From the cell containing the given text, extract its center point as [x, y] coordinate. 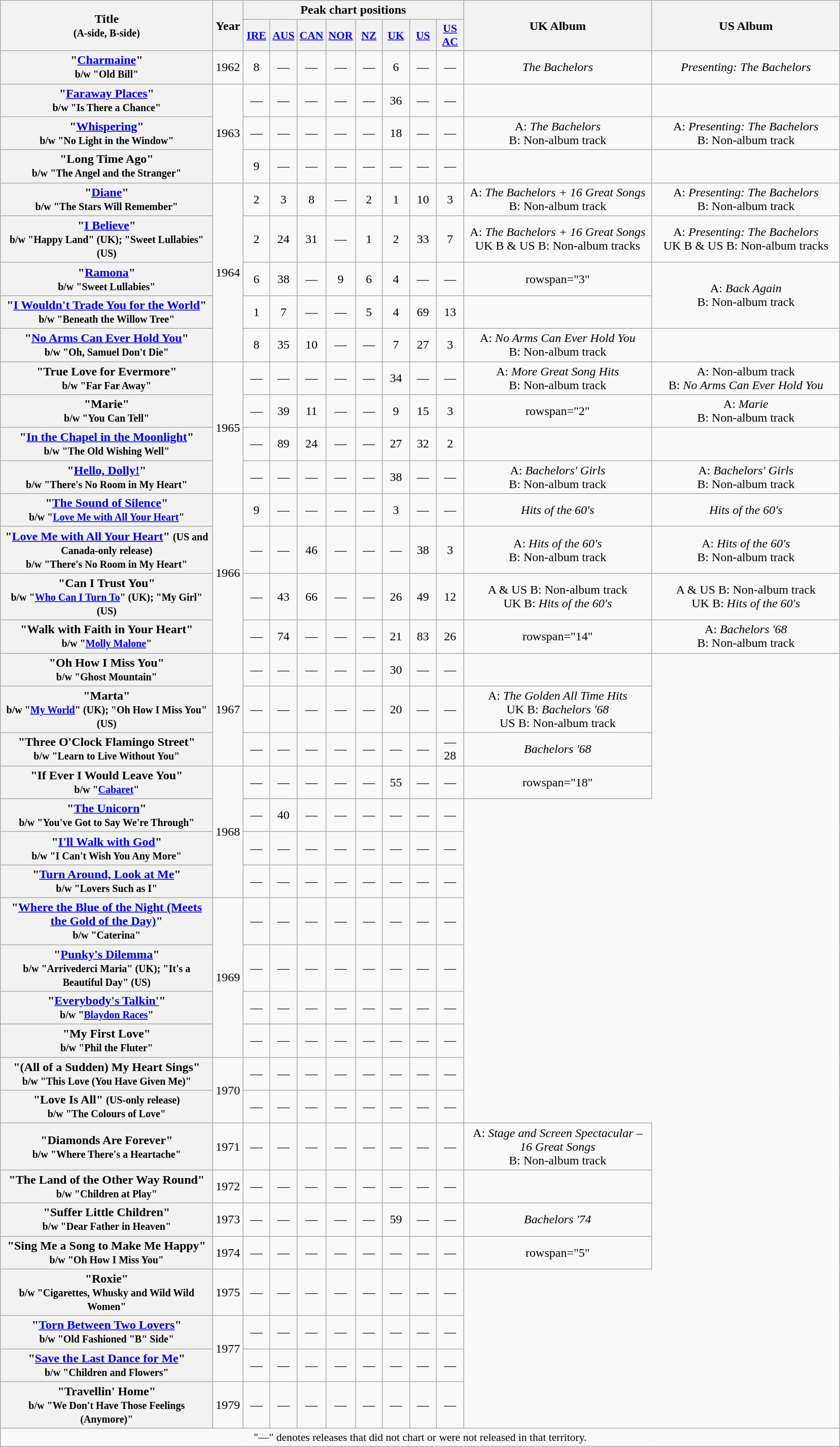
59 [396, 1220]
"Turn Around, Look at Me"b/w "Lovers Such as I" [107, 881]
A: The Bachelors + 16 Great SongsUK B & US B: Non-album tracks [558, 239]
"I'll Walk with God"b/w "I Can't Wish You Any More" [107, 848]
"Sing Me a Song to Make Me Happy"b/w "Oh How I Miss You" [107, 1252]
12 [449, 597]
US [423, 36]
"True Love for Evermore"b/w "Far Far Away" [107, 377]
1973 [228, 1220]
"I Believe"b/w "Happy Land" (UK); "Sweet Lullabies" (US) [107, 239]
rowspan="5" [558, 1252]
The Bachelors [558, 67]
"Roxie"b/w "Cigarettes, Whusky and Wild Wild Women" [107, 1292]
1977 [228, 1349]
rowspan="18" [558, 782]
83 [423, 636]
rowspan="2" [558, 411]
A: The Bachelors + 16 Great SongsB: Non-album track [558, 199]
"Walk with Faith in Your Heart"b/w "Molly Malone" [107, 636]
UK [396, 36]
32 [423, 444]
"No Arms Can Ever Hold You"b/w "Oh, Samuel Don't Die" [107, 345]
1968 [228, 832]
11 [311, 411]
A: No Arms Can Ever Hold YouB: Non-album track [558, 345]
"Diane"b/w "The Stars Will Remember" [107, 199]
NZ [369, 36]
AUS [283, 36]
rowspan="3" [558, 279]
"Love Me with All Your Heart" (US and Canada-only release)b/w "There's No Room in My Heart" [107, 550]
46 [311, 550]
43 [283, 597]
13 [449, 312]
1967 [228, 709]
—28 [449, 749]
"The Unicorn"b/w "You've Got to Say We're Through" [107, 815]
"Love Is All" (US-only release)b/w "The Colours of Love" [107, 1107]
"Charmaine"b/w "Old Bill" [107, 67]
40 [283, 815]
Year [228, 25]
"Oh How I Miss You"b/w "Ghost Mountain" [107, 670]
A: Presenting: The BachelorsUK B & US B: Non-album tracks [746, 239]
"Three O'Clock Flamingo Street"b/w "Learn to Live Without You" [107, 749]
1969 [228, 977]
55 [396, 782]
5 [369, 312]
69 [423, 312]
1975 [228, 1292]
US AC [449, 36]
A: Back AgainB: Non-album track [746, 295]
"Punky's Dilemma"b/w "Arrivederci Maria" (UK); "It's a Beautiful Day" (US) [107, 968]
"Can I Trust You"b/w "Who Can I Turn To" (UK); "My Girl" (US) [107, 597]
18 [396, 133]
"The Land of the Other Way Round"b/w "Children at Play" [107, 1186]
15 [423, 411]
1965 [228, 427]
IRE [257, 36]
A: More Great Song HitsB: Non-album track [558, 377]
"Torn Between Two Lovers"b/w "Old Fashioned "B" Side" [107, 1332]
A: Stage and Screen Spectacular – 16 Great SongsB: Non-album track [558, 1147]
"Long Time Ago"b/w "The Angel and the Stranger" [107, 166]
Presenting: The Bachelors [746, 67]
"Ramona"b/w "Sweet Lullabies" [107, 279]
35 [283, 345]
1962 [228, 67]
US Album [746, 25]
CAN [311, 36]
"My First Love"b/w "Phil the Fluter" [107, 1041]
Bachelors '68 [558, 749]
"Marie"b/w "You Can Tell" [107, 411]
89 [283, 444]
34 [396, 377]
"—" denotes releases that did not chart or were not released in that territory. [420, 1437]
"In the Chapel in the Moonlight"b/w "The Old Wishing Well" [107, 444]
NOR [340, 36]
33 [423, 239]
1979 [228, 1405]
A: MarieB: Non-album track [746, 411]
1964 [228, 272]
1971 [228, 1147]
"Diamonds Are Forever"b/w "Where There's a Heartache" [107, 1147]
"Travellin' Home"b/w "We Don't Have Those Feelings (Anymore)" [107, 1405]
"I Wouldn't Trade You for the World"b/w "Beneath the Willow Tree" [107, 312]
74 [283, 636]
A: The BachelorsB: Non-album track [558, 133]
36 [396, 100]
"(All of a Sudden) My Heart Sings"b/w "This Love (You Have Given Me)" [107, 1074]
21 [396, 636]
"Whispering"b/w "No Light in the Window" [107, 133]
"Faraway Places"b/w "Is There a Chance" [107, 100]
"The Sound of Silence"b/w "Love Me with All Your Heart" [107, 510]
1966 [228, 573]
"Suffer Little Children"b/w "Dear Father in Heaven" [107, 1220]
Bachelors '74 [558, 1220]
"Hello, Dolly!"b/w "There's No Room in My Heart" [107, 477]
49 [423, 597]
"Save the Last Dance for Me"b/w "Children and Flowers" [107, 1365]
1963 [228, 133]
"Marta"b/w "My World" (UK); "Oh How I Miss You" (US) [107, 709]
Peak chart positions [353, 10]
"Everybody's Talkin'"b/w "Blaydon Races" [107, 1008]
"Where the Blue of the Night (Meets the Gold of the Day)"b/w "Caterina" [107, 921]
1974 [228, 1252]
30 [396, 670]
rowspan="14" [558, 636]
"If Ever I Would Leave You"b/w "Cabaret" [107, 782]
UK Album [558, 25]
39 [283, 411]
1970 [228, 1090]
1972 [228, 1186]
31 [311, 239]
Title(A-side, B-side) [107, 25]
20 [396, 709]
A: The Golden All Time HitsUK B: Bachelors '68US B: Non-album track [558, 709]
A: Bachelors '68B: Non-album track [746, 636]
66 [311, 597]
A: Non-album trackB: No Arms Can Ever Hold You [746, 377]
